Provide the (X, Y) coordinate of the cell's center where the given text is located.  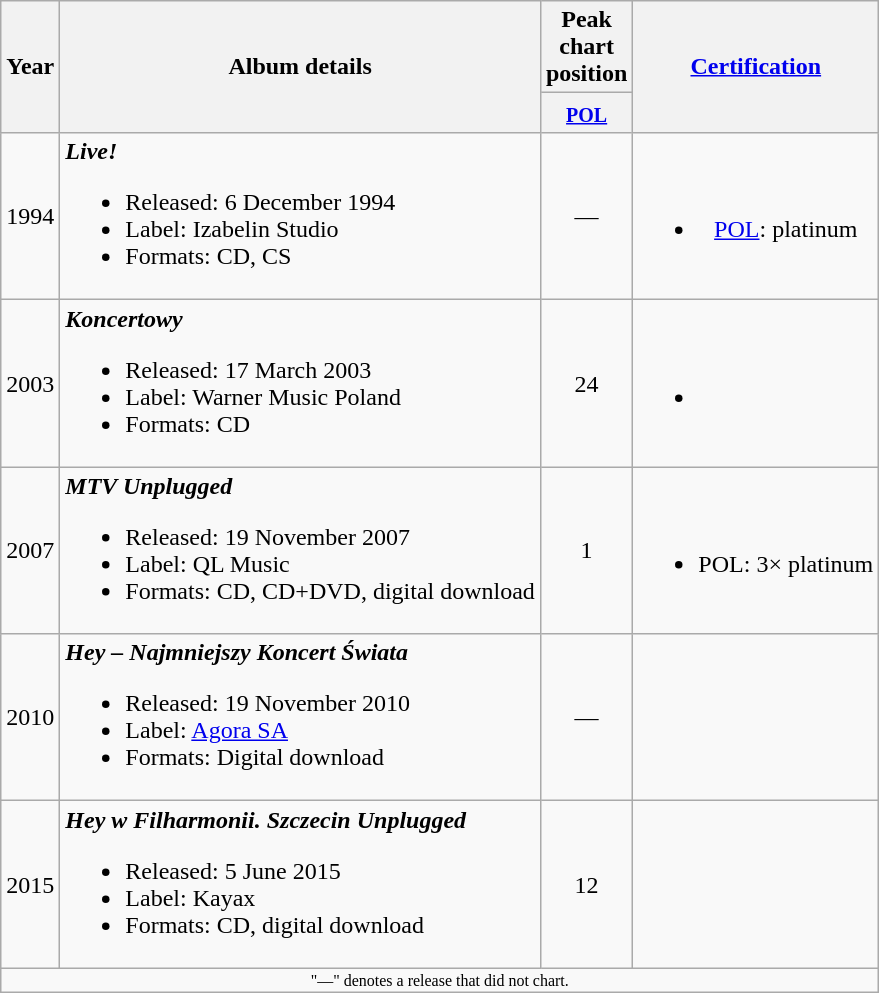
Year (30, 67)
Hey – Najmniejszy Koncert ŚwiataReleased: 19 November 2010Label: Agora SAFormats: Digital download (300, 718)
24 (586, 384)
Certification (756, 67)
Live!Released: 6 December 1994Label: Izabelin StudioFormats: CD, CS (300, 216)
KoncertowyReleased: 17 March 2003Label: Warner Music PolandFormats: CD (300, 384)
POL: platinum (756, 216)
Peak chart position (586, 47)
POL: 3× platinum (756, 550)
12 (586, 884)
1994 (30, 216)
2010 (30, 718)
1 (586, 550)
Hey w Filharmonii. Szczecin UnpluggedReleased: 5 June 2015Label: KayaxFormats: CD, digital download (300, 884)
2003 (30, 384)
MTV UnpluggedReleased: 19 November 2007Label: QL MusicFormats: CD, CD+DVD, digital download (300, 550)
"—" denotes a release that did not chart. (440, 980)
2015 (30, 884)
Album details (300, 67)
2007 (30, 550)
POL (586, 113)
